Capture the cell that displays the provided text and extract its (x, y) central coordinate. 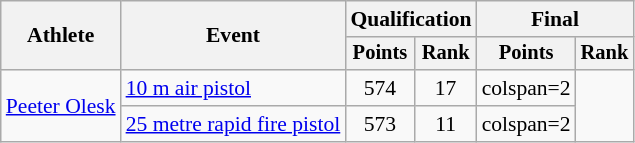
573 (380, 124)
Final (556, 19)
11 (446, 124)
Peeter Olesk (61, 106)
17 (446, 88)
10 m air pistol (234, 88)
Qualification (410, 19)
574 (380, 88)
Event (234, 36)
Athlete (61, 36)
25 metre rapid fire pistol (234, 124)
